Capture the cell that displays the provided text and extract its [x, y] central coordinate. 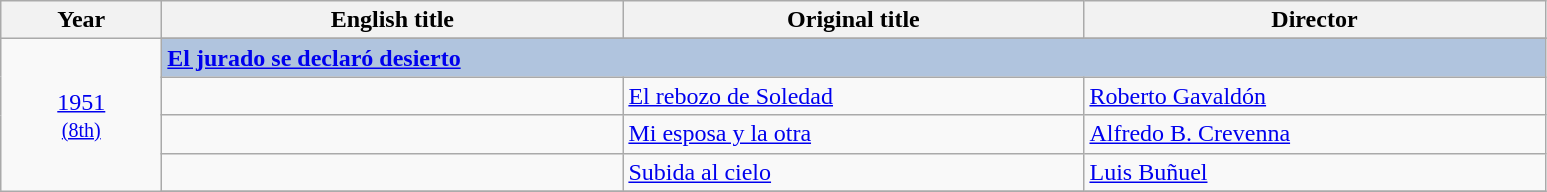
1951(8th) [82, 115]
Original title [854, 20]
Luis Buñuel [1314, 172]
English title [392, 20]
El rebozo de Soledad [854, 96]
Year [82, 20]
El jurado se declaró desierto [854, 58]
Mi esposa y la otra [854, 134]
Alfredo B. Crevenna [1314, 134]
Subida al cielo [854, 172]
Director [1314, 20]
Roberto Gavaldón [1314, 96]
